Determine the (X, Y) coordinate at the center of the cell enclosing the given text.  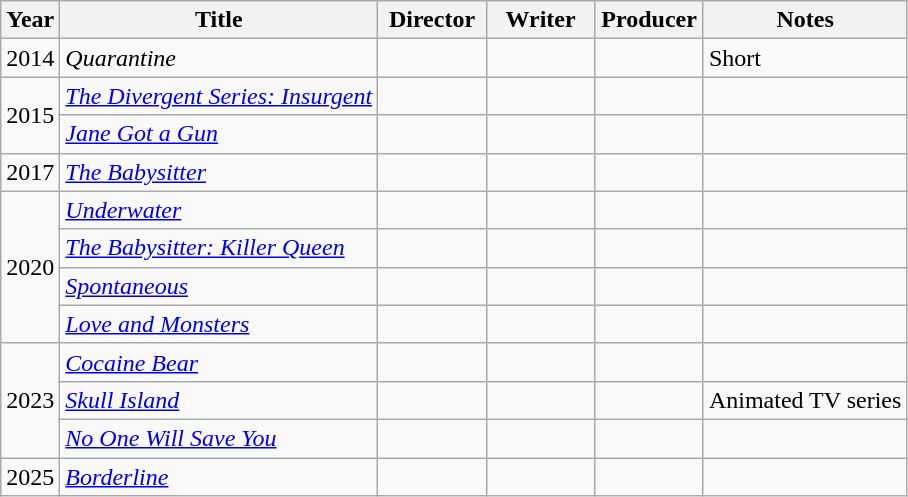
Writer (540, 20)
The Babysitter: Killer Queen (219, 248)
Skull Island (219, 400)
2023 (30, 400)
2020 (30, 267)
Jane Got a Gun (219, 134)
2015 (30, 115)
Short (804, 58)
Borderline (219, 477)
Animated TV series (804, 400)
No One Will Save You (219, 438)
Producer (650, 20)
2014 (30, 58)
The Babysitter (219, 172)
Director (432, 20)
The Divergent Series: Insurgent (219, 96)
Underwater (219, 210)
2017 (30, 172)
Spontaneous (219, 286)
Love and Monsters (219, 324)
Year (30, 20)
Title (219, 20)
Quarantine (219, 58)
Cocaine Bear (219, 362)
Notes (804, 20)
2025 (30, 477)
